From the cell containing the given text, extract its center point as [X, Y] coordinate. 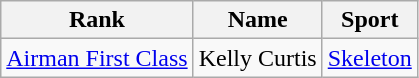
Rank [97, 20]
Kelly Curtis [258, 58]
Airman First Class [97, 58]
Name [258, 20]
Sport [370, 20]
Skeleton [370, 58]
